Capture the cell that displays the provided text and extract its [X, Y] central coordinate. 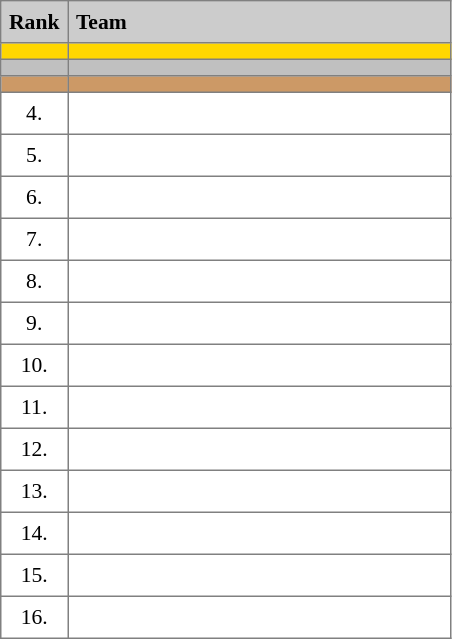
10. [34, 365]
8. [34, 281]
6. [34, 197]
11. [34, 407]
16. [34, 617]
7. [34, 239]
4. [34, 113]
5. [34, 155]
12. [34, 449]
9. [34, 323]
15. [34, 575]
14. [34, 533]
13. [34, 491]
Rank [34, 22]
Team [260, 22]
